Scan for the cell matching the given text and deliver its [x, y] coordinate at center. 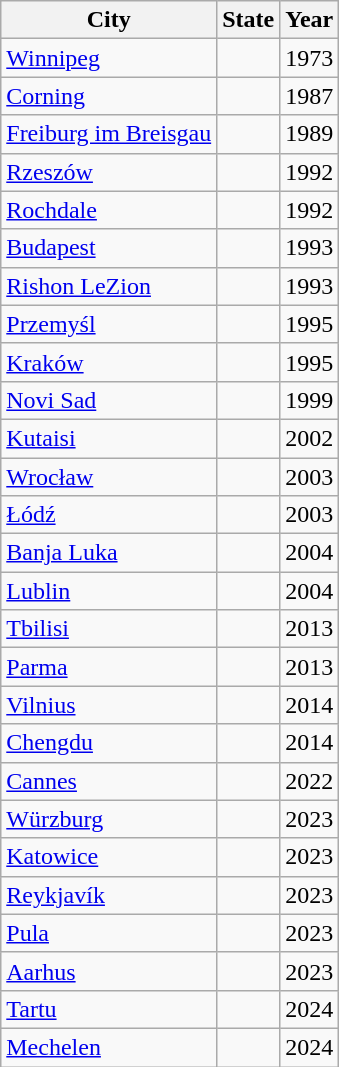
Rochdale [109, 210]
Rishon LeZion [109, 286]
Lublin [109, 591]
1999 [310, 400]
Rzeszów [109, 172]
Budapest [109, 248]
1973 [310, 58]
Freiburg im Breisgau [109, 134]
Kutaisi [109, 438]
Chengdu [109, 743]
Katowice [109, 857]
2002 [310, 438]
Wrocław [109, 477]
Year [310, 20]
Łódź [109, 515]
Mechelen [109, 1047]
Würzburg [109, 819]
Tbilisi [109, 629]
Parma [109, 667]
Tartu [109, 1009]
Winnipeg [109, 58]
Banja Luka [109, 553]
City [109, 20]
Cannes [109, 781]
Kraków [109, 362]
1989 [310, 134]
Pula [109, 933]
Reykjavík [109, 895]
Novi Sad [109, 400]
Aarhus [109, 971]
Vilnius [109, 705]
State [248, 20]
2022 [310, 781]
Corning [109, 96]
Przemyśl [109, 324]
1987 [310, 96]
